Extract the (x, y) coordinate from the center of the cell holding the provided text.  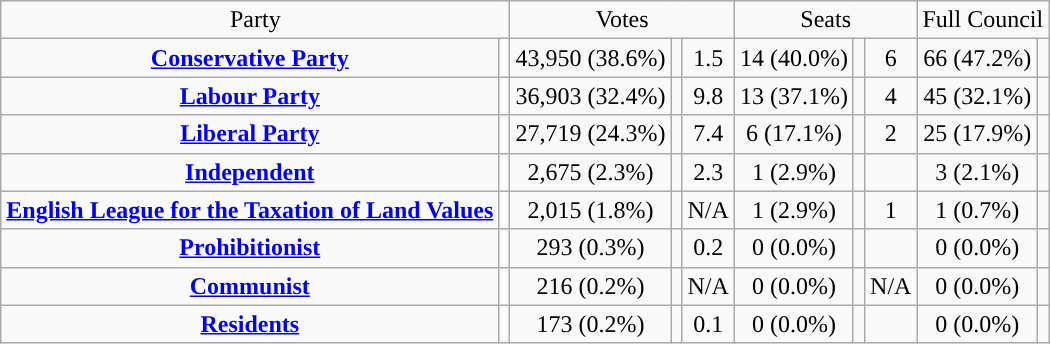
English League for the Taxation of Land Values (250, 210)
216 (0.2%) (590, 286)
1 (891, 210)
66 (47.2%) (978, 58)
3 (2.1%) (978, 172)
2,015 (1.8%) (590, 210)
4 (891, 96)
Labour Party (250, 96)
13 (37.1%) (794, 96)
1 (0.7%) (978, 210)
0.2 (708, 248)
6 (891, 58)
Full Council (983, 20)
45 (32.1%) (978, 96)
Communist (250, 286)
9.8 (708, 96)
Conservative Party (250, 58)
14 (40.0%) (794, 58)
7.4 (708, 134)
Prohibitionist (250, 248)
Votes (622, 20)
36,903 (32.4%) (590, 96)
1.5 (708, 58)
Party (256, 20)
2,675 (2.3%) (590, 172)
6 (17.1%) (794, 134)
Seats (826, 20)
43,950 (38.6%) (590, 58)
293 (0.3%) (590, 248)
2 (891, 134)
25 (17.9%) (978, 134)
Independent (250, 172)
Residents (250, 324)
Liberal Party (250, 134)
0.1 (708, 324)
2.3 (708, 172)
27,719 (24.3%) (590, 134)
173 (0.2%) (590, 324)
